For the text-containing cell, return its midpoint in (x, y) coordinate format. 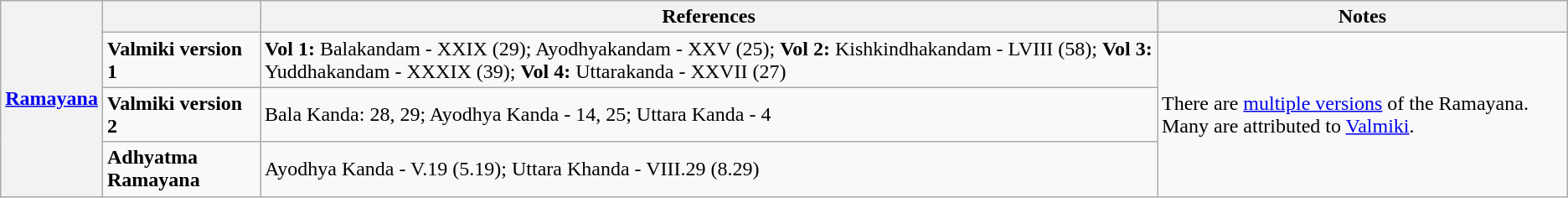
Valmiki version 2 (181, 114)
There are multiple versions of the Ramayana. Many are attributed to Valmiki. (1363, 114)
Bala Kanda: 28, 29; Ayodhya Kanda - 14, 25; Uttara Kanda - 4 (709, 114)
Ramayana (52, 99)
Ayodhya Kanda - V.19 (5.19); Uttara Khanda - VIII.29 (8.29) (709, 169)
Valmiki version 1 (181, 60)
Notes (1363, 17)
Adhyatma Ramayana (181, 169)
References (709, 17)
